Find where the given text appears and provide that cell's center as (X, Y) coordinate. 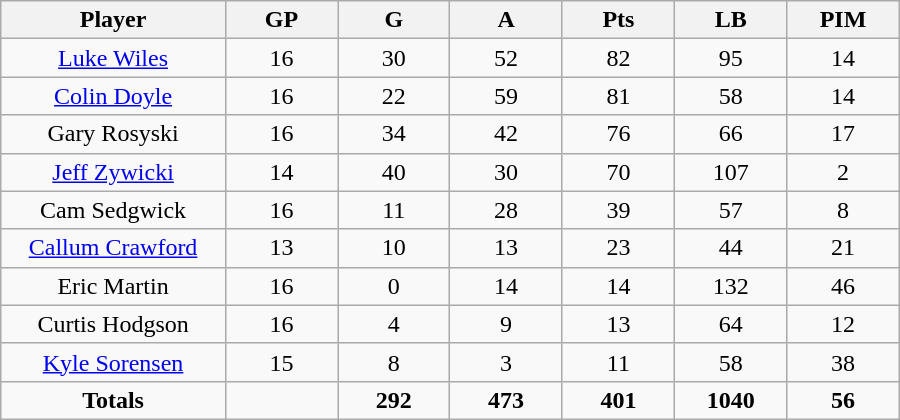
2 (843, 172)
28 (506, 210)
66 (731, 134)
0 (394, 286)
44 (731, 248)
401 (618, 400)
38 (843, 362)
4 (394, 324)
82 (618, 58)
52 (506, 58)
46 (843, 286)
21 (843, 248)
Jeff Zywicki (114, 172)
34 (394, 134)
132 (731, 286)
1040 (731, 400)
81 (618, 96)
22 (394, 96)
Curtis Hodgson (114, 324)
Kyle Sorensen (114, 362)
40 (394, 172)
A (506, 20)
Player (114, 20)
59 (506, 96)
23 (618, 248)
76 (618, 134)
12 (843, 324)
70 (618, 172)
42 (506, 134)
Totals (114, 400)
473 (506, 400)
292 (394, 400)
Pts (618, 20)
G (394, 20)
9 (506, 324)
Eric Martin (114, 286)
Luke Wiles (114, 58)
39 (618, 210)
3 (506, 362)
Cam Sedgwick (114, 210)
17 (843, 134)
95 (731, 58)
GP (281, 20)
Gary Rosyski (114, 134)
Callum Crawford (114, 248)
107 (731, 172)
56 (843, 400)
10 (394, 248)
57 (731, 210)
PIM (843, 20)
64 (731, 324)
LB (731, 20)
15 (281, 362)
Colin Doyle (114, 96)
